Detect which cell encompasses the target text, then output its (x, y) center coordinate. 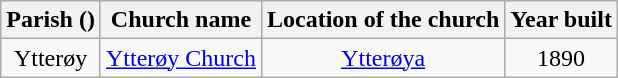
Year built (562, 20)
Ytterøy Church (180, 58)
Location of the church (384, 20)
Parish () (51, 20)
Ytterøy (51, 58)
Church name (180, 20)
1890 (562, 58)
Ytterøya (384, 58)
